Extract the (X, Y) coordinate from the center of the cell holding the provided text.  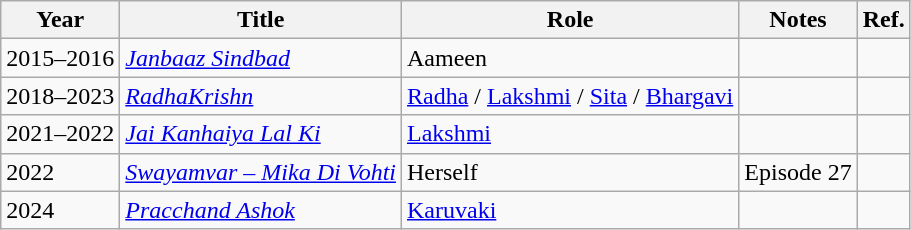
2021–2022 (60, 134)
Year (60, 20)
Lakshmi (570, 134)
Janbaaz Sindbad (261, 58)
Jai Kanhaiya Lal Ki (261, 134)
2018–2023 (60, 96)
Herself (570, 172)
Radha / Lakshmi / Sita / Bhargavi (570, 96)
Karuvaki (570, 210)
Notes (798, 20)
Ref. (884, 20)
Title (261, 20)
Swayamvar – Mika Di Vohti (261, 172)
2024 (60, 210)
2022 (60, 172)
2015–2016 (60, 58)
Aameen (570, 58)
RadhaKrishn (261, 96)
Episode 27 (798, 172)
Pracchand Ashok (261, 210)
Role (570, 20)
